Pinpoint the cell where the given text exists, returning its (x, y) midpoint coordinate. 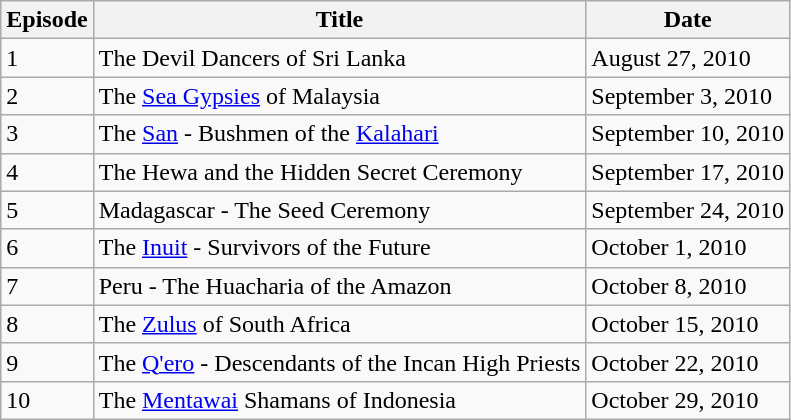
September 10, 2010 (688, 134)
Episode (47, 20)
5 (47, 210)
Date (688, 20)
The Zulus of South Africa (340, 324)
October 15, 2010 (688, 324)
9 (47, 362)
September 17, 2010 (688, 172)
6 (47, 248)
August 27, 2010 (688, 58)
The Mentawai Shamans of Indonesia (340, 400)
1 (47, 58)
Madagascar - The Seed Ceremony (340, 210)
The San - Bushmen of the Kalahari (340, 134)
The Hewa and the Hidden Secret Ceremony (340, 172)
September 3, 2010 (688, 96)
October 1, 2010 (688, 248)
Title (340, 20)
The Q'ero - Descendants of the Incan High Priests (340, 362)
The Inuit - Survivors of the Future (340, 248)
September 24, 2010 (688, 210)
3 (47, 134)
7 (47, 286)
October 22, 2010 (688, 362)
The Sea Gypsies of Malaysia (340, 96)
October 29, 2010 (688, 400)
4 (47, 172)
2 (47, 96)
The Devil Dancers of Sri Lanka (340, 58)
October 8, 2010 (688, 286)
10 (47, 400)
Peru - The Huacharia of the Amazon (340, 286)
8 (47, 324)
